Identify which cell holds the provided text, then report its (x, y) central coordinate. 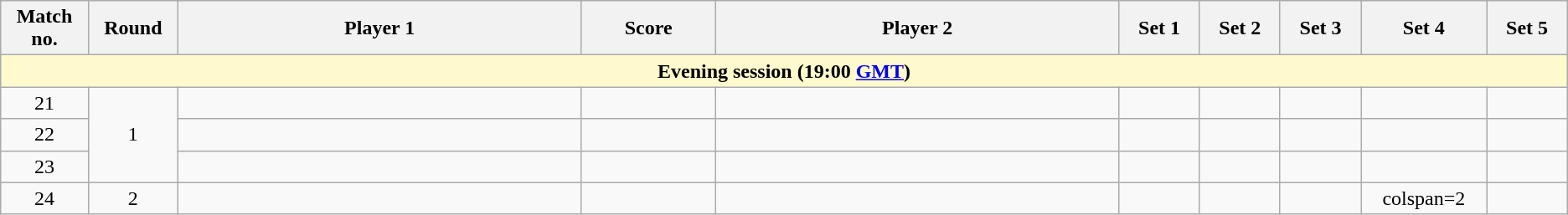
2 (132, 198)
Evening session (19:00 GMT) (784, 71)
21 (45, 103)
Score (648, 28)
Match no. (45, 28)
Set 3 (1320, 28)
1 (132, 135)
23 (45, 166)
Set 1 (1159, 28)
Set 2 (1240, 28)
Set 5 (1527, 28)
Player 1 (379, 28)
colspan=2 (1424, 198)
22 (45, 135)
Set 4 (1424, 28)
Player 2 (916, 28)
Round (132, 28)
24 (45, 198)
